Find where the given text appears and provide that cell's center as (x, y) coordinate. 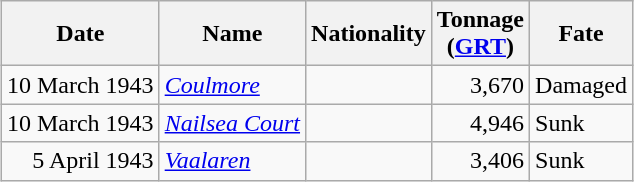
Nationality (369, 34)
Coulmore (232, 85)
Vaalaren (232, 161)
3,670 (480, 85)
Fate (582, 34)
4,946 (480, 123)
Damaged (582, 85)
Tonnage(GRT) (480, 34)
Nailsea Court (232, 123)
Name (232, 34)
5 April 1943 (80, 161)
3,406 (480, 161)
Date (80, 34)
